Identify which cell holds the provided text, then report its [x, y] central coordinate. 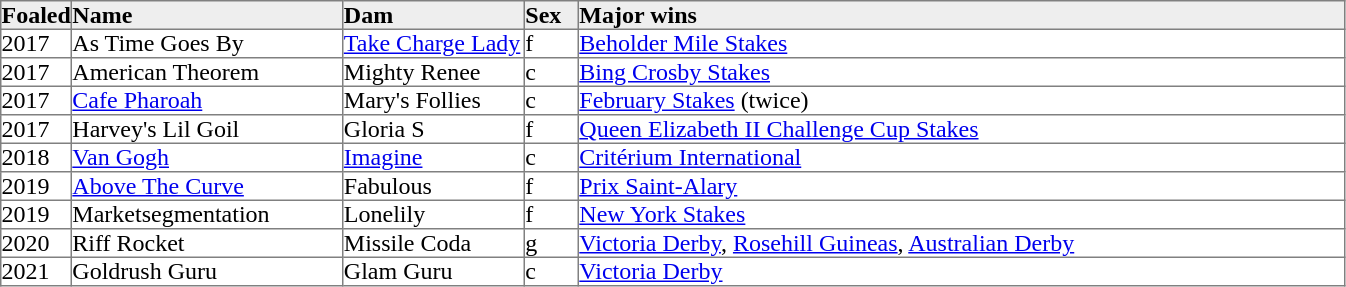
Missile Coda [434, 243]
As Time Goes By [208, 43]
Beholder Mile Stakes [962, 43]
Victoria Derby [962, 271]
Queen Elizabeth II Challenge Cup Stakes [962, 129]
Riff Rocket [208, 243]
Harvey's Lil Goil [208, 129]
2018 [36, 157]
Sex [552, 15]
Prix Saint-Alary [962, 186]
Foaled [36, 15]
Above The Curve [208, 186]
2021 [36, 271]
Cafe Pharoah [208, 100]
Name [208, 15]
Critérium International [962, 157]
Mighty Renee [434, 72]
New York Stakes [962, 214]
Victoria Derby, Rosehill Guineas, Australian Derby [962, 243]
Take Charge Lady [434, 43]
Dam [434, 15]
Gloria S [434, 129]
g [552, 243]
American Theorem [208, 72]
Glam Guru [434, 271]
Major wins [962, 15]
Fabulous [434, 186]
Bing Crosby Stakes [962, 72]
February Stakes (twice) [962, 100]
Marketsegmentation [208, 214]
Van Gogh [208, 157]
Imagine [434, 157]
Mary's Follies [434, 100]
Goldrush Guru [208, 271]
2020 [36, 243]
Lonelily [434, 214]
